From the cell containing the given text, extract its center point as [X, Y] coordinate. 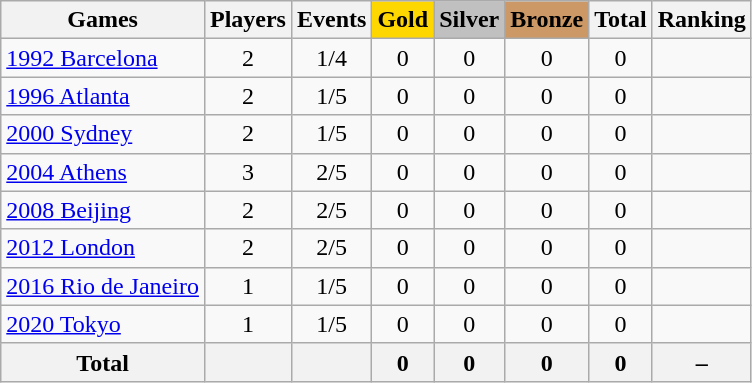
3 [248, 172]
Ranking [702, 20]
– [702, 362]
2000 Sydney [103, 134]
1996 Atlanta [103, 96]
Gold [403, 20]
1992 Barcelona [103, 58]
2016 Rio de Janeiro [103, 286]
Silver [470, 20]
1/4 [331, 58]
Bronze [547, 20]
Events [331, 20]
Players [248, 20]
Games [103, 20]
2008 Beijing [103, 210]
2004 Athens [103, 172]
2012 London [103, 248]
2020 Tokyo [103, 324]
